Determine the (X, Y) coordinate at the center of the cell enclosing the given text.  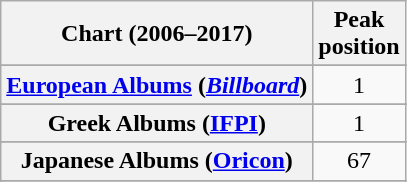
Chart (2006–2017) (157, 34)
Japanese Albums (Oricon) (157, 161)
Peakposition (359, 34)
Greek Albums (IFPI) (157, 123)
European Albums (Billboard) (157, 85)
67 (359, 161)
